From the cell containing the given text, extract its center point as (x, y) coordinate. 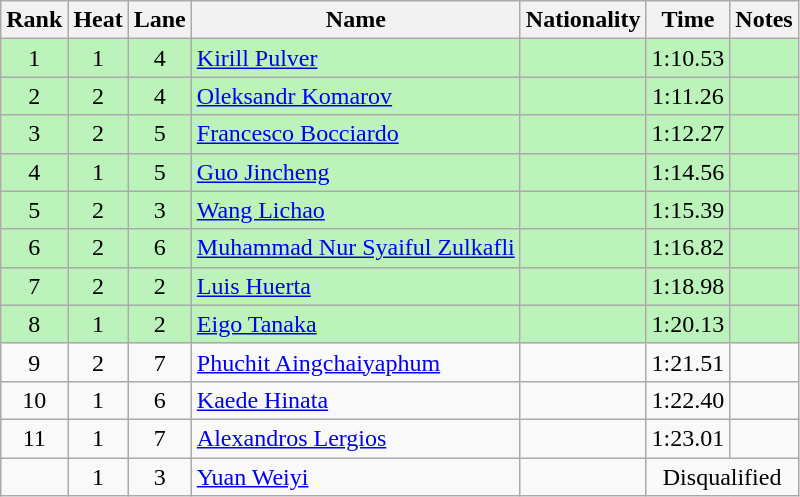
Alexandros Lergios (356, 438)
Oleksandr Komarov (356, 96)
Disqualified (722, 477)
9 (34, 362)
Francesco Bocciardo (356, 134)
1:12.27 (688, 134)
Notes (764, 20)
Luis Huerta (356, 286)
1:20.13 (688, 324)
Heat (98, 20)
Kirill Pulver (356, 58)
Guo Jincheng (356, 172)
10 (34, 400)
1:11.26 (688, 96)
Lane (160, 20)
Name (356, 20)
1:14.56 (688, 172)
1:18.98 (688, 286)
Phuchit Aingchaiyaphum (356, 362)
Kaede Hinata (356, 400)
Eigo Tanaka (356, 324)
Rank (34, 20)
1:15.39 (688, 210)
1:23.01 (688, 438)
11 (34, 438)
1:21.51 (688, 362)
Nationality (583, 20)
Time (688, 20)
8 (34, 324)
Yuan Weiyi (356, 477)
1:22.40 (688, 400)
Wang Lichao (356, 210)
1:16.82 (688, 248)
Muhammad Nur Syaiful Zulkafli (356, 248)
1:10.53 (688, 58)
